Pinpoint the cell where the given text exists, returning its (X, Y) midpoint coordinate. 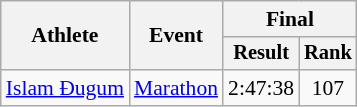
Athlete (65, 36)
Event (176, 36)
107 (328, 88)
Marathon (176, 88)
2:47:38 (261, 88)
Result (261, 54)
Islam Đugum (65, 88)
Final (290, 19)
Rank (328, 54)
